Locate the cell with the specified text and output its [X, Y] center coordinate. 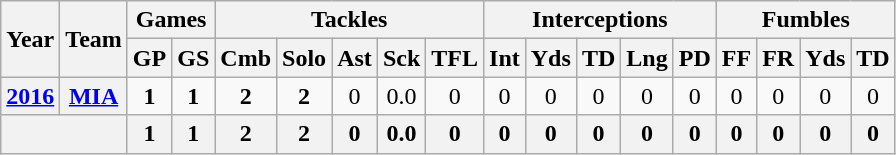
Solo [304, 58]
2016 [30, 96]
Lng [647, 58]
Cmb [246, 58]
Year [30, 39]
FF [736, 58]
Int [505, 58]
MIA [94, 96]
TFL [455, 58]
Team [94, 39]
Fumbles [806, 20]
FR [778, 58]
Interceptions [600, 20]
GP [149, 58]
PD [694, 58]
GS [194, 58]
Games [170, 20]
Tackles [350, 20]
Sck [401, 58]
Ast [355, 58]
